Capture the cell that displays the provided text and extract its [x, y] central coordinate. 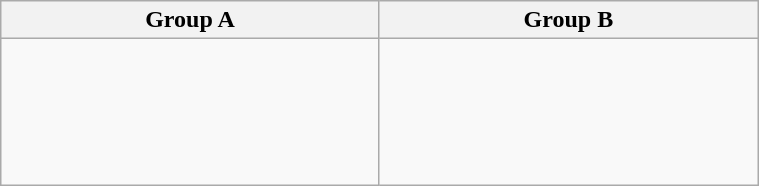
Group B [568, 20]
Group A [190, 20]
